Search for the cell housing the specified text and yield its (x, y) center coordinate. 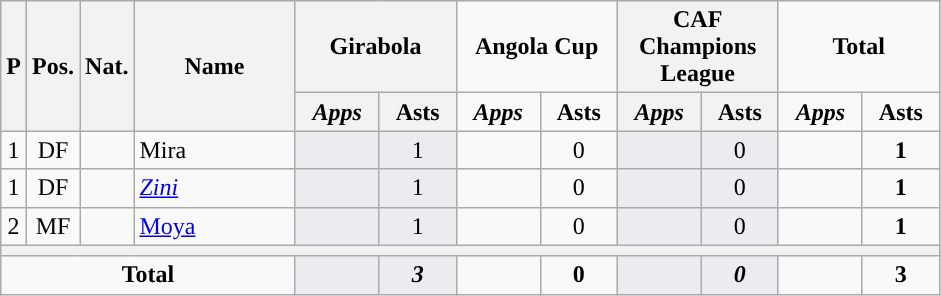
Angola Cup (536, 47)
P (14, 66)
Name (214, 66)
Girabola (376, 47)
Zini (214, 188)
CAF Champions League (698, 47)
Mira (214, 150)
2 (14, 226)
Nat. (107, 66)
Pos. (52, 66)
MF (52, 226)
Moya (214, 226)
